Return [X, Y] of the center of cell containing provided text 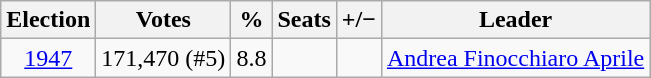
1947 [48, 58]
Leader [515, 20]
Andrea Finocchiaro Aprile [515, 58]
+/− [358, 20]
% [252, 20]
171,470 (#5) [164, 58]
8.8 [252, 58]
Election [48, 20]
Seats [304, 20]
Votes [164, 20]
